Provide the (X, Y) coordinate of the cell's center where the given text is located.  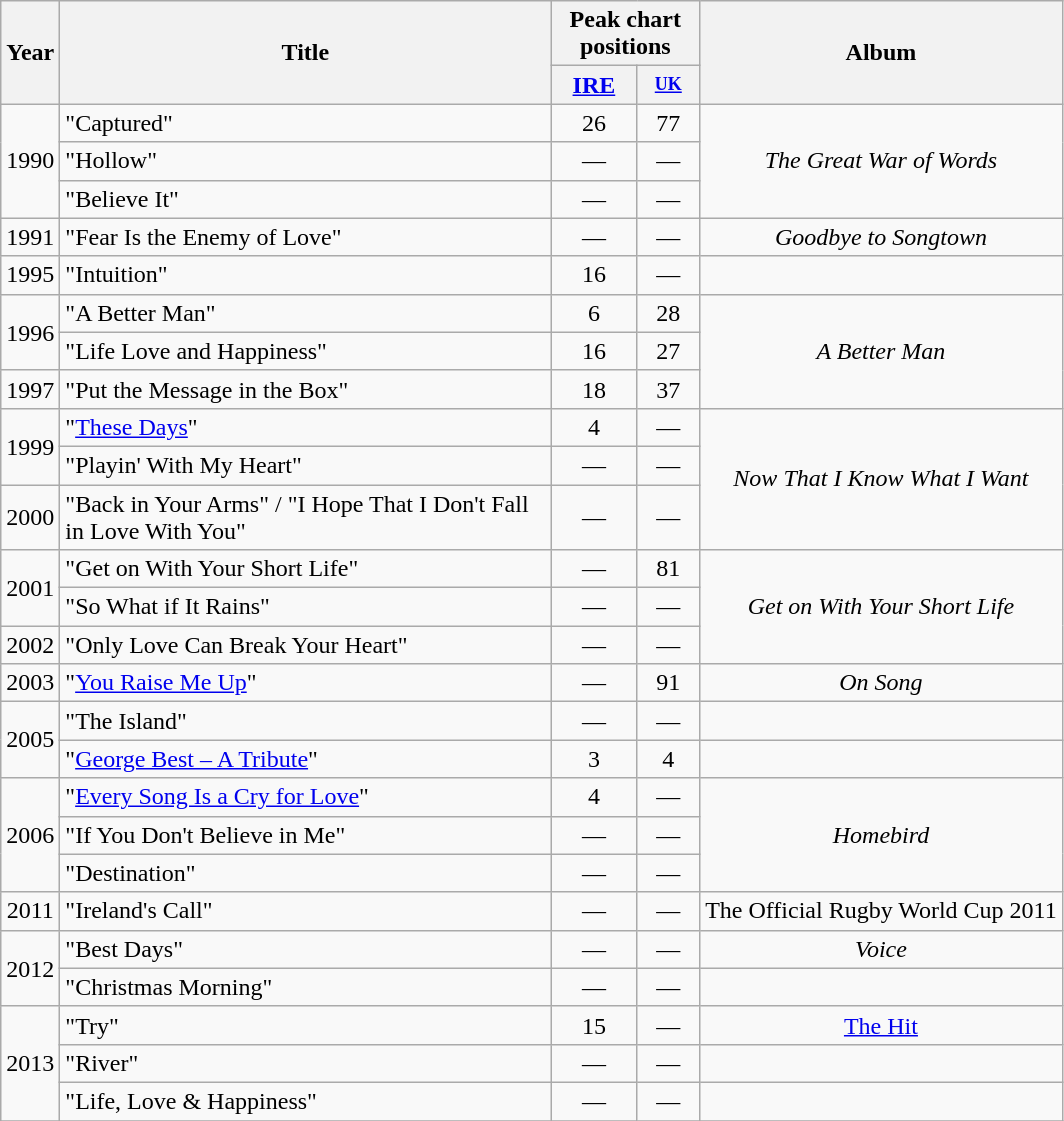
"Playin' With My Heart" (306, 465)
On Song (882, 683)
"Ireland's Call" (306, 911)
2001 (30, 588)
Goodbye to Songtown (882, 237)
2011 (30, 911)
2013 (30, 1063)
Album (882, 52)
"The Island" (306, 721)
A Better Man (882, 351)
Voice (882, 949)
"Every Song Is a Cry for Love" (306, 797)
IRE (594, 85)
"Back in Your Arms" / "I Hope That I Don't Fall in Love With You" (306, 516)
1999 (30, 446)
"Best Days" (306, 949)
"Life Love and Happiness" (306, 351)
The Great War of Words (882, 161)
"You Raise Me Up" (306, 683)
1991 (30, 237)
"Hollow" (306, 161)
1997 (30, 389)
81 (668, 569)
"Get on With Your Short Life" (306, 569)
1996 (30, 332)
26 (594, 123)
3 (594, 759)
"Life, Love & Happiness" (306, 1101)
6 (594, 313)
2012 (30, 968)
Get on With Your Short Life (882, 607)
"Intuition" (306, 275)
27 (668, 351)
2006 (30, 835)
Year (30, 52)
"George Best – A Tribute" (306, 759)
2002 (30, 645)
77 (668, 123)
The Hit (882, 1025)
2003 (30, 683)
1990 (30, 161)
"Destination" (306, 873)
"River" (306, 1063)
"A Better Man" (306, 313)
"If You Don't Believe in Me" (306, 835)
"Try" (306, 1025)
37 (668, 389)
Peak chart positions (626, 34)
15 (594, 1025)
2005 (30, 740)
28 (668, 313)
Homebird (882, 835)
"Captured" (306, 123)
"Christmas Morning" (306, 987)
2000 (30, 516)
Now That I Know What I Want (882, 478)
"These Days" (306, 427)
"Believe It" (306, 199)
Title (306, 52)
The Official Rugby World Cup 2011 (882, 911)
1995 (30, 275)
"Put the Message in the Box" (306, 389)
"So What if It Rains" (306, 607)
UK (668, 85)
"Only Love Can Break Your Heart" (306, 645)
"Fear Is the Enemy of Love" (306, 237)
91 (668, 683)
18 (594, 389)
